For the text-containing cell, return its midpoint in (X, Y) coordinate format. 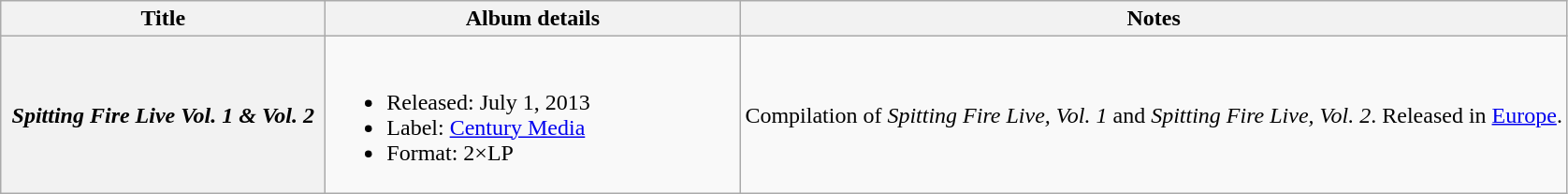
Notes (1154, 19)
Album details (533, 19)
Spitting Fire Live Vol. 1 & Vol. 2 (163, 114)
Released: July 1, 2013Label: Century MediaFormat: 2×LP (533, 114)
Compilation of Spitting Fire Live, Vol. 1 and Spitting Fire Live, Vol. 2. Released in Europe. (1154, 114)
Title (163, 19)
